Locate the cell with the specified text and output its [X, Y] center coordinate. 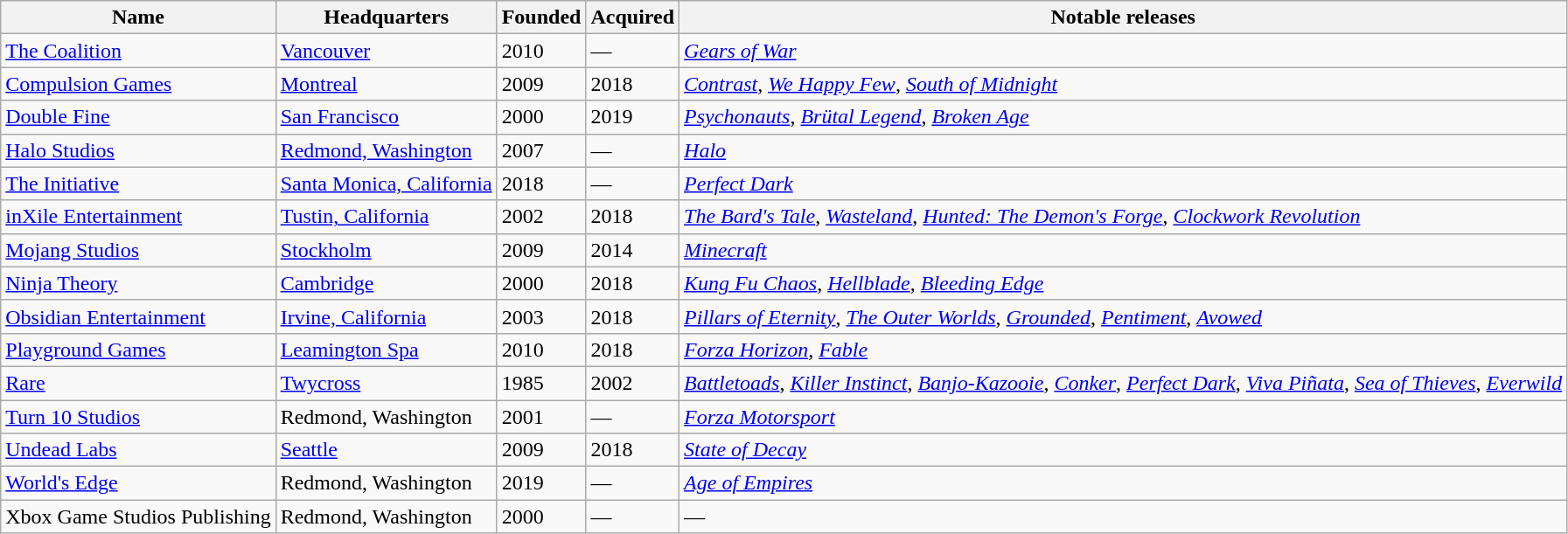
Twycross [387, 383]
Double Fine [138, 117]
Undead Labs [138, 450]
Pillars of Eternity, The Outer Worlds, Grounded, Pentiment, Avowed [1123, 316]
Gears of War [1123, 51]
Stockholm [387, 250]
The Initiative [138, 184]
Seattle [387, 450]
Halo Studios [138, 150]
Leamington Spa [387, 350]
World's Edge [138, 483]
Forza Motorsport [1123, 417]
Forza Horizon, Fable [1123, 350]
inXile Entertainment [138, 217]
Ninja Theory [138, 283]
Obsidian Entertainment [138, 316]
Rare [138, 383]
Age of Empires [1123, 483]
Notable releases [1123, 17]
Vancouver [387, 51]
Kung Fu Chaos, Hellblade, Bleeding Edge [1123, 283]
State of Decay [1123, 450]
Psychonauts, Brütal Legend, Broken Age [1123, 117]
Montreal [387, 84]
Contrast, We Happy Few, South of Midnight [1123, 84]
Acquired [633, 17]
Santa Monica, California [387, 184]
2014 [633, 250]
2007 [541, 150]
Turn 10 Studios [138, 417]
Minecraft [1123, 250]
The Coalition [138, 51]
Halo [1123, 150]
San Francisco [387, 117]
2003 [541, 316]
Battletoads, Killer Instinct, Banjo-Kazooie, Conker, Perfect Dark, Viva Piñata, Sea of Thieves, Everwild [1123, 383]
Irvine, California [387, 316]
The Bard's Tale, Wasteland, Hunted: The Demon's Forge, Clockwork Revolution [1123, 217]
2001 [541, 417]
Founded [541, 17]
Compulsion Games [138, 84]
Xbox Game Studios Publishing [138, 517]
Name [138, 17]
Tustin, California [387, 217]
Playground Games [138, 350]
Cambridge [387, 283]
Headquarters [387, 17]
Mojang Studios [138, 250]
Perfect Dark [1123, 184]
1985 [541, 383]
